Extract the [X, Y] coordinate from the center of the cell holding the provided text.  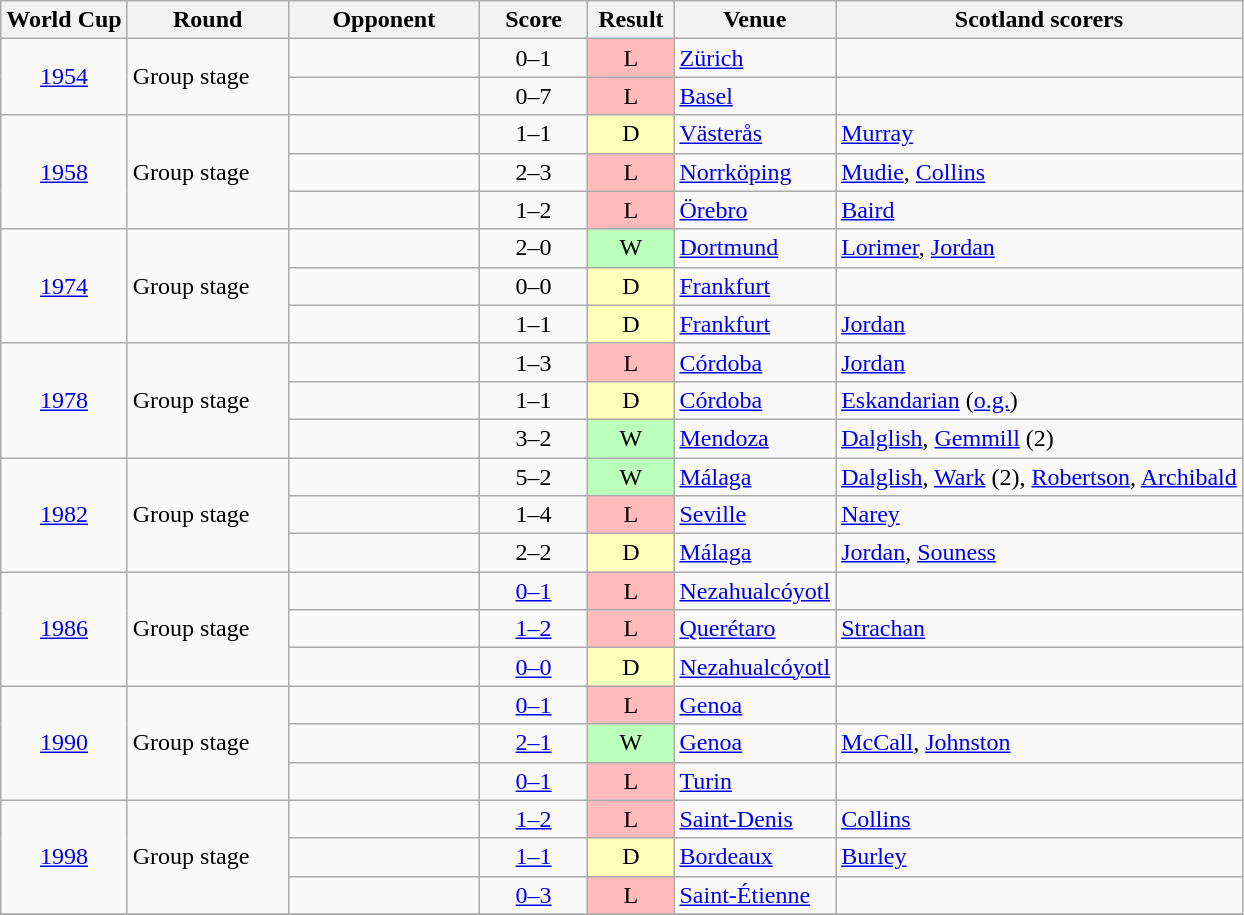
Basel [755, 96]
2–2 [534, 553]
1982 [64, 515]
Baird [1040, 210]
Saint-Étienne [755, 895]
Murray [1040, 134]
5–2 [534, 477]
1–3 [534, 362]
Lorimer, Jordan [1040, 248]
Mendoza [755, 438]
1990 [64, 743]
Jordan, Souness [1040, 553]
1986 [64, 629]
Norrköping [755, 172]
Saint-Denis [755, 819]
2–0 [534, 248]
1–4 [534, 515]
Narey [1040, 515]
Dalglish, Gemmill (2) [1040, 438]
Eskandarian (o.g.) [1040, 400]
Venue [755, 20]
World Cup [64, 20]
Seville [755, 515]
1958 [64, 172]
1978 [64, 400]
Strachan [1040, 629]
1954 [64, 77]
Round [208, 20]
Zürich [755, 58]
1998 [64, 857]
Mudie, Collins [1040, 172]
0–7 [534, 96]
2–1 [534, 743]
1974 [64, 286]
Dalglish, Wark (2), Robertson, Archibald [1040, 477]
0–3 [534, 895]
Dortmund [755, 248]
Turin [755, 781]
Burley [1040, 857]
Querétaro [755, 629]
Örebro [755, 210]
Västerås [755, 134]
Opponent [384, 20]
Collins [1040, 819]
Score [534, 20]
Scotland scorers [1040, 20]
Result [631, 20]
3–2 [534, 438]
Bordeaux [755, 857]
2–3 [534, 172]
McCall, Johnston [1040, 743]
